Extract the [x, y] coordinate from the center of the cell holding the provided text.  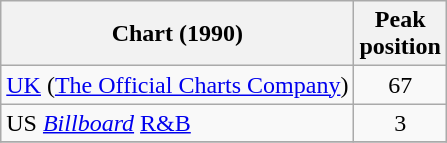
US Billboard R&B [178, 123]
3 [400, 123]
Chart (1990) [178, 34]
67 [400, 85]
Peakposition [400, 34]
UK (The Official Charts Company) [178, 85]
